Detect which cell encompasses the target text, then output its [x, y] center coordinate. 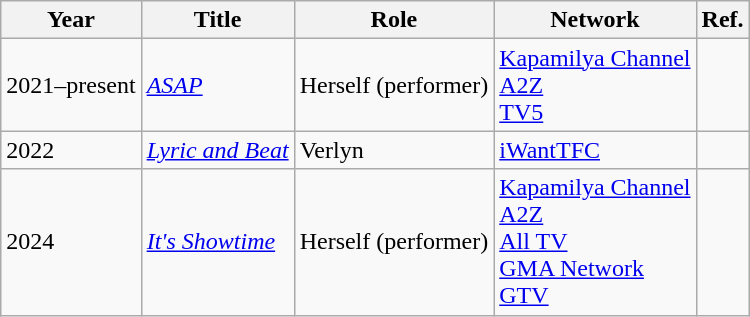
2021–present [71, 85]
Title [218, 20]
Year [71, 20]
Network [595, 20]
Kapamilya Channel A2Z All TV GMA Network GTV [595, 242]
It's Showtime [218, 242]
Role [394, 20]
iWantTFC [595, 150]
2024 [71, 242]
Ref. [722, 20]
2022 [71, 150]
Lyric and Beat [218, 150]
ASAP [218, 85]
Verlyn [394, 150]
Kapamilya Channel A2Z TV5 [595, 85]
